Extract the [x, y] coordinate from the center of the cell holding the provided text.  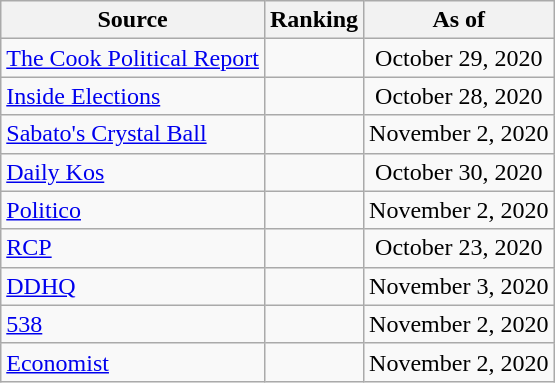
Inside Elections [133, 96]
Ranking [314, 20]
DDHQ [133, 286]
October 28, 2020 [459, 96]
Politico [133, 210]
Source [133, 20]
Daily Kos [133, 172]
October 29, 2020 [459, 58]
Economist [133, 362]
As of [459, 20]
November 3, 2020 [459, 286]
538 [133, 324]
October 23, 2020 [459, 248]
The Cook Political Report [133, 58]
October 30, 2020 [459, 172]
RCP [133, 248]
Sabato's Crystal Ball [133, 134]
